Determine the (x, y) coordinate at the center of the cell enclosing the given text.  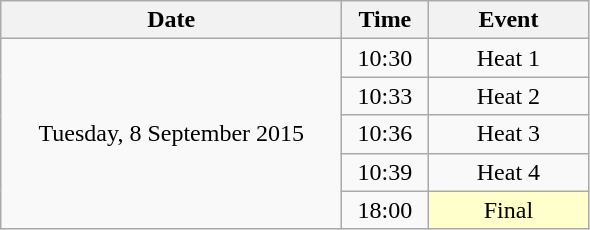
Heat 4 (508, 172)
Heat 1 (508, 58)
Tuesday, 8 September 2015 (172, 134)
10:36 (385, 134)
10:39 (385, 172)
Date (172, 20)
10:33 (385, 96)
Time (385, 20)
Event (508, 20)
Final (508, 210)
18:00 (385, 210)
Heat 2 (508, 96)
Heat 3 (508, 134)
10:30 (385, 58)
